For the text-containing cell, return its midpoint in (X, Y) coordinate format. 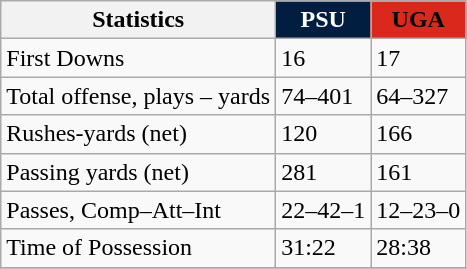
161 (418, 172)
Statistics (138, 20)
Passes, Comp–Att–Int (138, 210)
64–327 (418, 96)
PSU (324, 20)
120 (324, 134)
UGA (418, 20)
166 (418, 134)
281 (324, 172)
Passing yards (net) (138, 172)
28:38 (418, 248)
16 (324, 58)
31:22 (324, 248)
22–42–1 (324, 210)
Total offense, plays – yards (138, 96)
17 (418, 58)
74–401 (324, 96)
Rushes-yards (net) (138, 134)
12–23–0 (418, 210)
Time of Possession (138, 248)
First Downs (138, 58)
